Determine the [x, y] coordinate at the center of the cell enclosing the given text.  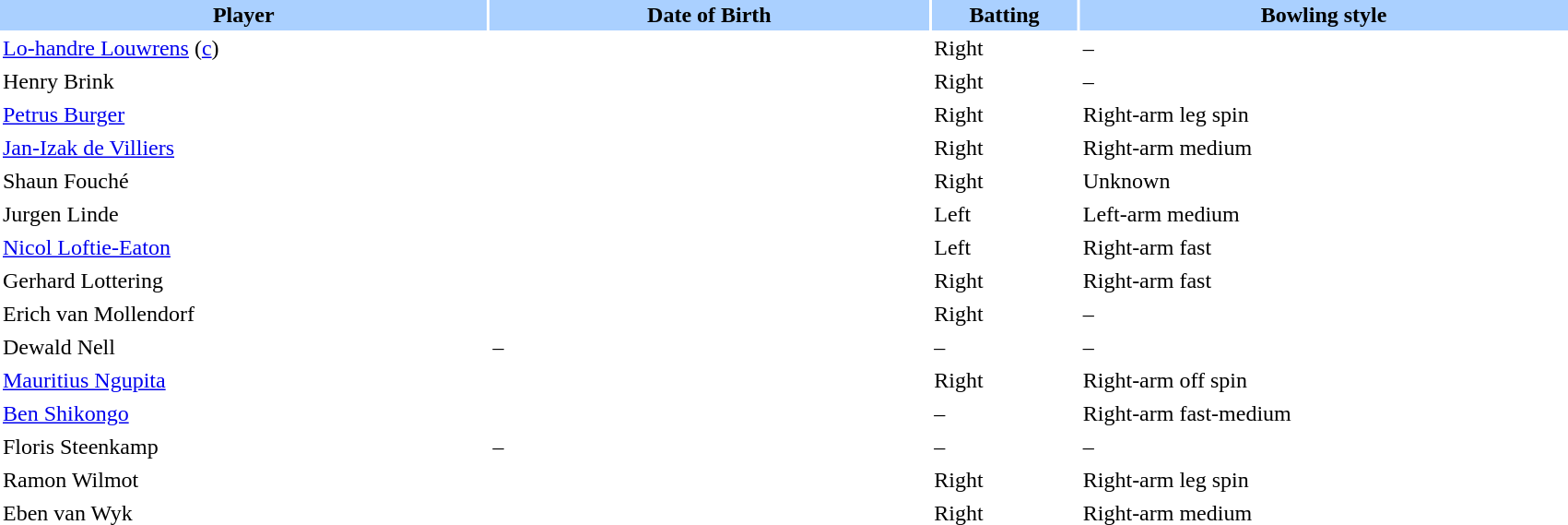
Right-arm off spin [1324, 380]
Right-arm fast-medium [1324, 413]
Ben Shikongo [243, 413]
Player [243, 15]
Nicol Loftie-Eaton [243, 247]
Shaun Fouché [243, 181]
Erich van Mollendorf [243, 314]
Dewald Nell [243, 347]
Unknown [1324, 181]
Petrus Burger [243, 114]
Lo-handre Louwrens (c) [243, 48]
Ramon Wilmot [243, 480]
Henry Brink [243, 81]
Gerhard Lottering [243, 280]
Date of Birth [710, 15]
Jurgen Linde [243, 214]
Floris Steenkamp [243, 447]
Batting [1005, 15]
Jan-Izak de Villiers [243, 148]
Right-arm medium [1324, 148]
Left-arm medium [1324, 214]
Bowling style [1324, 15]
Mauritius Ngupita [243, 380]
